Determine the (X, Y) coordinate at the center of the cell enclosing the given text.  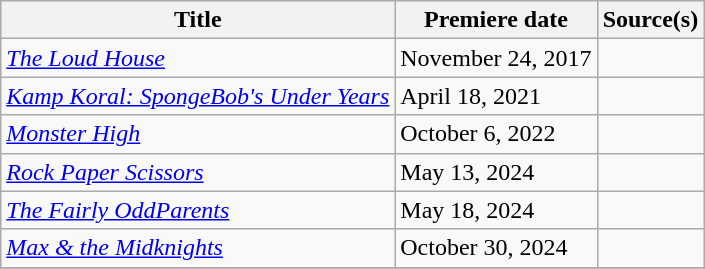
May 18, 2024 (496, 210)
October 30, 2024 (496, 248)
Monster High (198, 134)
Premiere date (496, 20)
Max & the Midknights (198, 248)
Rock Paper Scissors (198, 172)
April 18, 2021 (496, 96)
The Loud House (198, 58)
Title (198, 20)
The Fairly OddParents (198, 210)
Kamp Koral: SpongeBob's Under Years (198, 96)
Source(s) (650, 20)
May 13, 2024 (496, 172)
November 24, 2017 (496, 58)
October 6, 2022 (496, 134)
